Determine the (X, Y) coordinate at the center of the cell enclosing the given text.  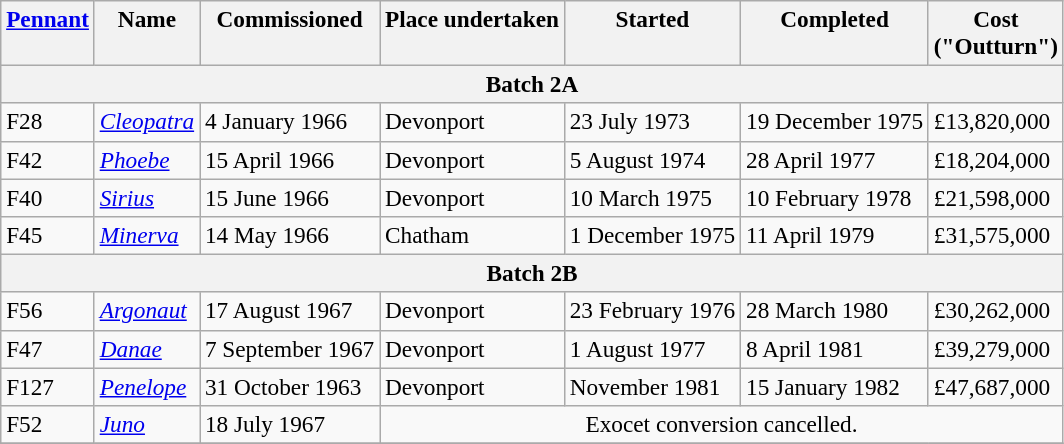
14 May 1966 (290, 235)
28 March 1980 (835, 311)
£47,687,000 (996, 386)
Cost ("Outturn") (996, 32)
Commissioned (290, 32)
1 August 1977 (652, 349)
28 April 1977 (835, 160)
F42 (48, 160)
Pennant (48, 32)
23 July 1973 (652, 122)
Danae (146, 349)
Juno (146, 424)
10 February 1978 (835, 197)
F28 (48, 122)
£18,204,000 (996, 160)
15 January 1982 (835, 386)
Cleopatra (146, 122)
18 July 1967 (290, 424)
Name (146, 32)
Completed (835, 32)
F52 (48, 424)
15 April 1966 (290, 160)
Batch 2A (532, 84)
7 September 1967 (290, 349)
Argonaut (146, 311)
Exocet conversion cancelled. (722, 424)
11 April 1979 (835, 235)
F56 (48, 311)
F127 (48, 386)
Started (652, 32)
4 January 1966 (290, 122)
1 December 1975 (652, 235)
Phoebe (146, 160)
£13,820,000 (996, 122)
17 August 1967 (290, 311)
Chatham (472, 235)
F40 (48, 197)
Batch 2B (532, 273)
Penelope (146, 386)
F45 (48, 235)
November 1981 (652, 386)
31 October 1963 (290, 386)
23 February 1976 (652, 311)
£31,575,000 (996, 235)
Minerva (146, 235)
£30,262,000 (996, 311)
Place undertaken (472, 32)
£21,598,000 (996, 197)
10 March 1975 (652, 197)
19 December 1975 (835, 122)
15 June 1966 (290, 197)
£39,279,000 (996, 349)
F47 (48, 349)
8 April 1981 (835, 349)
5 August 1974 (652, 160)
Sirius (146, 197)
